Determine the (X, Y) coordinate at the center of the cell enclosing the given text.  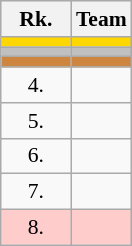
8. (36, 228)
4. (36, 85)
5. (36, 121)
Team (102, 19)
Rk. (36, 19)
6. (36, 156)
7. (36, 192)
